Locate the cell with the specified text and output its (x, y) center coordinate. 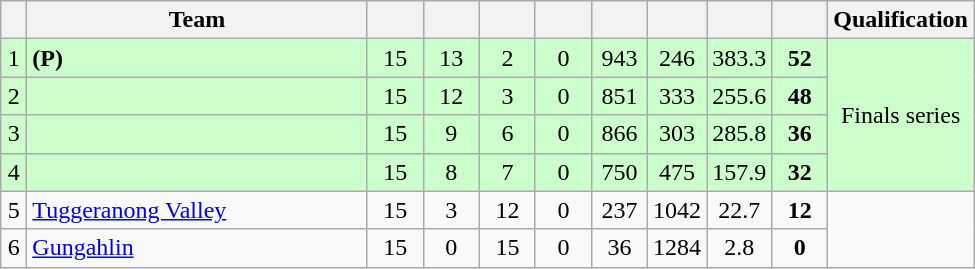
1284 (678, 248)
52 (800, 58)
Tuggeranong Valley (197, 210)
32 (800, 172)
2.8 (740, 248)
7 (507, 172)
Finals series (901, 115)
9 (451, 134)
866 (620, 134)
5 (14, 210)
48 (800, 96)
22.7 (740, 210)
1 (14, 58)
Team (197, 20)
255.6 (740, 96)
303 (678, 134)
237 (620, 210)
333 (678, 96)
246 (678, 58)
8 (451, 172)
Qualification (901, 20)
475 (678, 172)
157.9 (740, 172)
943 (620, 58)
383.3 (740, 58)
4 (14, 172)
285.8 (740, 134)
13 (451, 58)
851 (620, 96)
Gungahlin (197, 248)
750 (620, 172)
(P) (197, 58)
1042 (678, 210)
